Extract the (x, y) coordinate from the center of the cell holding the provided text.  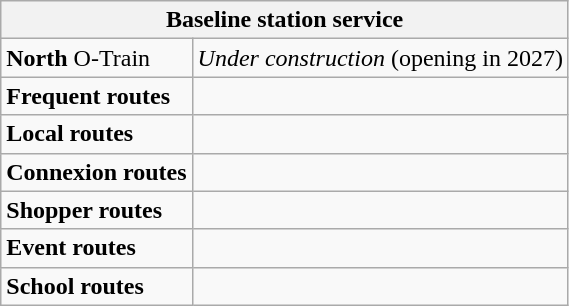
Under construction (opening in 2027) (380, 58)
Shopper routes (96, 210)
Event routes (96, 248)
Baseline station service (285, 20)
Connexion routes (96, 172)
North O-Train (96, 58)
Local routes (96, 134)
Frequent routes (96, 96)
School routes (96, 286)
